From the cell containing the given text, extract its center point as [X, Y] coordinate. 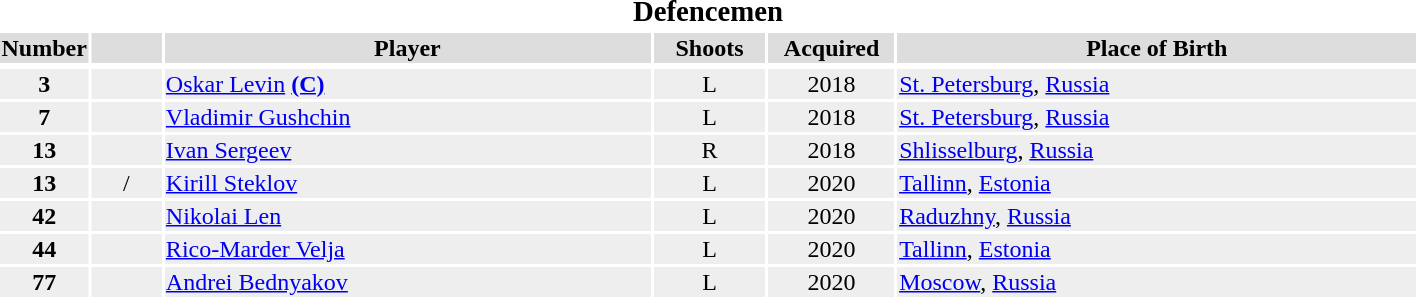
Shoots [709, 48]
Moscow, Russia [1157, 282]
Ivan Sergeev [407, 150]
Vladimir Gushchin [407, 117]
7 [44, 117]
/ [126, 183]
Nikolai Len [407, 216]
R [709, 150]
Acquired [832, 48]
Place of Birth [1157, 48]
Number [44, 48]
Oskar Levin (C) [407, 84]
Raduzhny, Russia [1157, 216]
Shlisselburg, Russia [1157, 150]
Player [407, 48]
Andrei Bednyakov [407, 282]
77 [44, 282]
44 [44, 249]
3 [44, 84]
42 [44, 216]
Kirill Steklov [407, 183]
Rico-Marder Velja [407, 249]
